Scan for the cell matching the given text and deliver its [X, Y] coordinate at center. 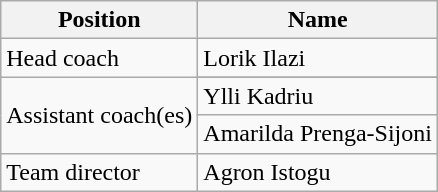
Name [318, 20]
Head coach [100, 58]
Ylli Kadriu [318, 96]
Amarilda Prenga-Sijoni [318, 134]
Assistant coach(es) [100, 115]
Position [100, 20]
Agron Istogu [318, 172]
Lorik Ilazi [318, 58]
Team director [100, 172]
